For the text-containing cell, return its midpoint in [X, Y] coordinate format. 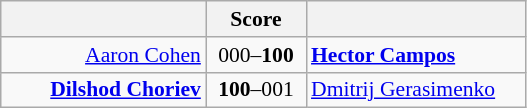
Dilshod Choriev [104, 90]
100–001 [256, 90]
Aaron Cohen [104, 55]
Dmitrij Gerasimenko [416, 90]
Hector Campos [416, 55]
Score [256, 19]
000–100 [256, 55]
